Identify which cell holds the provided text, then report its [X, Y] central coordinate. 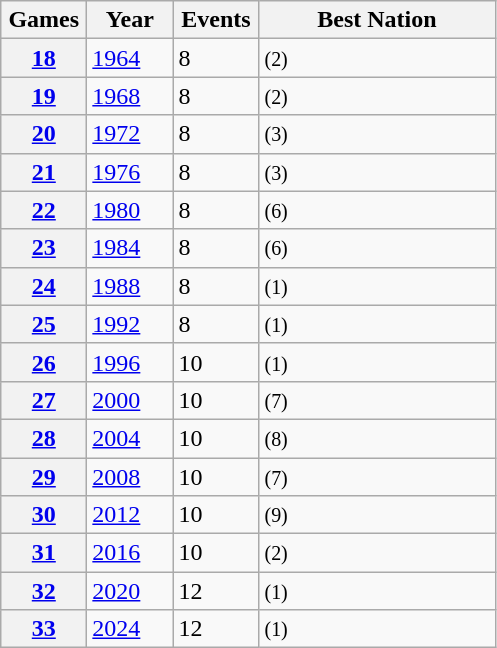
18 [44, 58]
Events [216, 20]
30 [44, 515]
19 [44, 96]
2012 [130, 515]
2004 [130, 438]
24 [44, 286]
32 [44, 591]
Games [44, 20]
1988 [130, 286]
2008 [130, 477]
2020 [130, 591]
1992 [130, 324]
26 [44, 362]
29 [44, 477]
1980 [130, 210]
1964 [130, 58]
25 [44, 324]
22 [44, 210]
Best Nation [377, 20]
2016 [130, 553]
1968 [130, 96]
31 [44, 553]
28 [44, 438]
27 [44, 400]
33 [44, 629]
1996 [130, 362]
20 [44, 134]
Year [130, 20]
1976 [130, 172]
(8) [377, 438]
(9) [377, 515]
23 [44, 248]
1984 [130, 248]
2000 [130, 400]
21 [44, 172]
2024 [130, 629]
1972 [130, 134]
